Pinpoint the cell where the given text exists, returning its [X, Y] midpoint coordinate. 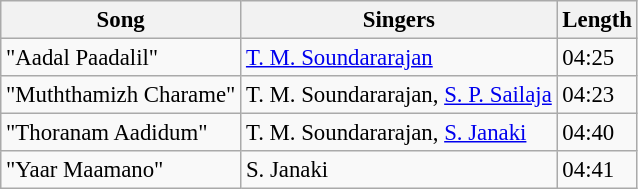
Singers [399, 20]
04:41 [597, 170]
S. Janaki [399, 170]
"Thoranam Aadidum" [121, 133]
04:25 [597, 58]
"Yaar Maamano" [121, 170]
T. M. Soundararajan [399, 58]
"Aadal Paadalil" [121, 58]
04:40 [597, 133]
T. M. Soundararajan, S. P. Sailaja [399, 95]
"Muththamizh Charame" [121, 95]
Length [597, 20]
04:23 [597, 95]
Song [121, 20]
T. M. Soundararajan, S. Janaki [399, 133]
